Locate the cell with the specified text and output its [x, y] center coordinate. 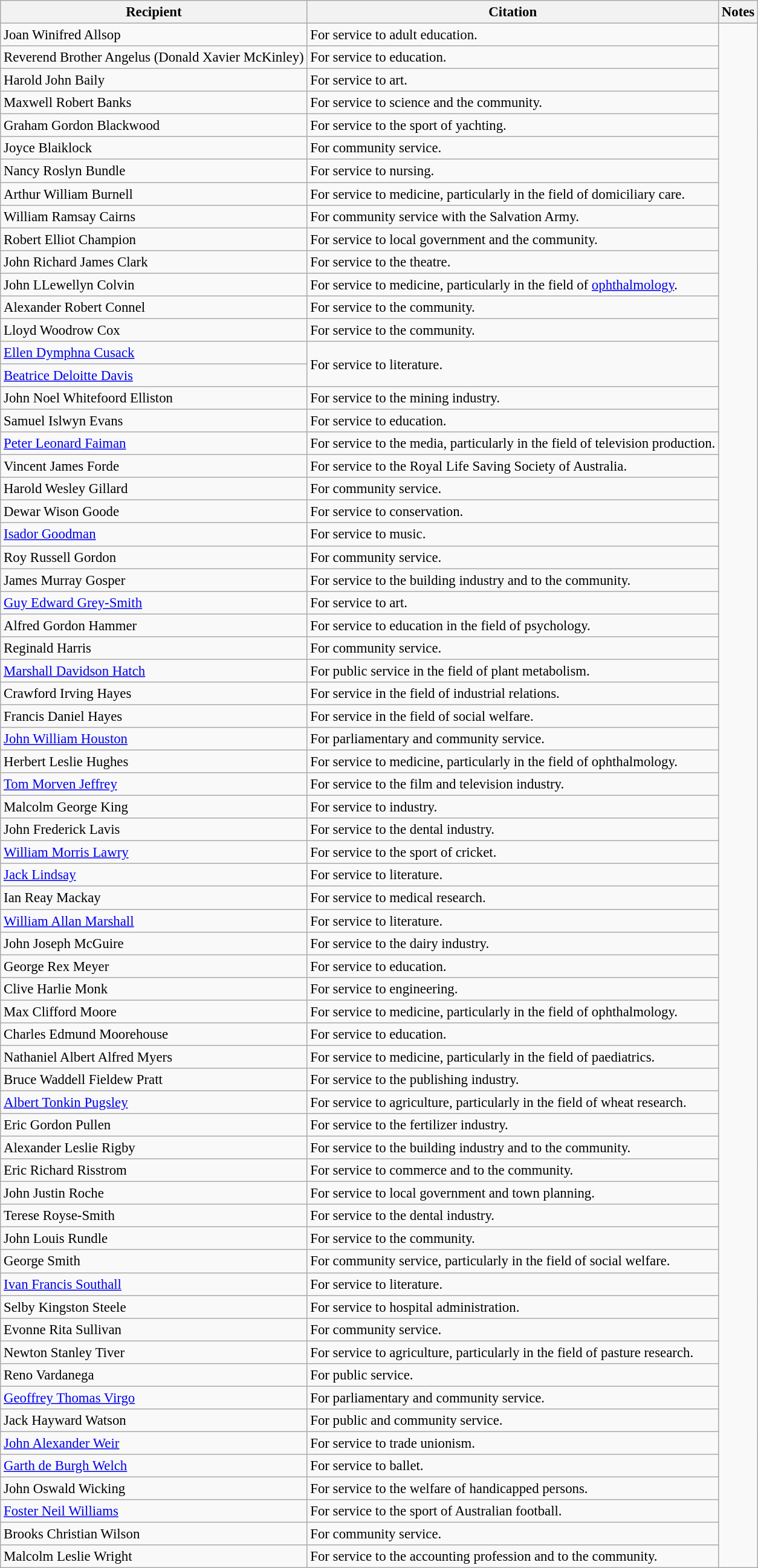
For service to the publishing industry. [513, 1080]
Newton Stanley Tiver [154, 1352]
For public and community service. [513, 1421]
Herbert Leslie Hughes [154, 762]
For service to agriculture, particularly in the field of wheat research. [513, 1102]
For service to the sport of Australian football. [513, 1511]
For service to local government and the community. [513, 239]
William Allan Marshall [154, 921]
Beatrice Deloitte Davis [154, 375]
For service in the field of social welfare. [513, 716]
James Murray Gosper [154, 580]
For service to the dairy industry. [513, 943]
For service to the welfare of handicapped persons. [513, 1489]
Garth de Burgh Welch [154, 1466]
Francis Daniel Hayes [154, 716]
Bruce Waddell Fieldew Pratt [154, 1080]
John William Houston [154, 739]
Ivan Francis Southall [154, 1284]
Jack Lindsay [154, 876]
Samuel Islwyn Evans [154, 421]
Harold John Baily [154, 80]
John Richard James Clark [154, 262]
John Louis Rundle [154, 1239]
George Smith [154, 1262]
John Noel Whitefoord Elliston [154, 398]
William Ramsay Cairns [154, 216]
Reginald Harris [154, 648]
Jack Hayward Watson [154, 1421]
Maxwell Robert Banks [154, 103]
Robert Elliot Champion [154, 239]
For service to trade unionism. [513, 1443]
For service to the theatre. [513, 262]
John Justin Roche [154, 1193]
Roy Russell Gordon [154, 557]
For service to the fertilizer industry. [513, 1125]
Vincent James Forde [154, 466]
For service to music. [513, 535]
Eric Gordon Pullen [154, 1125]
For service to the film and television industry. [513, 784]
Alexander Robert Connel [154, 308]
For service to conservation. [513, 512]
For service to the Royal Life Saving Society of Australia. [513, 466]
For service to agriculture, particularly in the field of pasture research. [513, 1352]
Citation [513, 12]
Dewar Wison Goode [154, 512]
Selby Kingston Steele [154, 1307]
Reverend Brother Angelus (Donald Xavier McKinley) [154, 57]
For service to ballet. [513, 1466]
Geoffrey Thomas Virgo [154, 1398]
For public service in the field of plant metabolism. [513, 671]
For service to commerce and to the community. [513, 1170]
Alexander Leslie Rigby [154, 1148]
Joyce Blaiklock [154, 148]
For service to adult education. [513, 35]
Crawford Irving Hayes [154, 694]
Notes [739, 12]
For service to nursing. [513, 171]
For service to the sport of cricket. [513, 853]
Brooks Christian Wilson [154, 1534]
John Frederick Lavis [154, 830]
Marshall Davidson Hatch [154, 671]
For service to the media, particularly in the field of television production. [513, 444]
Foster Neil Williams [154, 1511]
For service to hospital administration. [513, 1307]
John LLewellyn Colvin [154, 285]
Arthur William Burnell [154, 194]
Lloyd Woodrow Cox [154, 330]
Joan Winifred Allsop [154, 35]
Graham Gordon Blackwood [154, 126]
Max Clifford Moore [154, 1011]
Terese Royse-Smith [154, 1216]
For service to science and the community. [513, 103]
Guy Edward Grey-Smith [154, 602]
Eric Richard Risstrom [154, 1170]
For public service. [513, 1375]
John Alexander Weir [154, 1443]
John Oswald Wicking [154, 1489]
For service in the field of industrial relations. [513, 694]
Tom Morven Jeffrey [154, 784]
Isador Goodman [154, 535]
Nathaniel Albert Alfred Myers [154, 1057]
Malcolm George King [154, 807]
Malcolm Leslie Wright [154, 1557]
Clive Harlie Monk [154, 989]
Albert Tonkin Pugsley [154, 1102]
Alfred Gordon Hammer [154, 625]
Charles Edmund Moorehouse [154, 1034]
Nancy Roslyn Bundle [154, 171]
For service to education in the field of psychology. [513, 625]
Reno Vardanega [154, 1375]
George Rex Meyer [154, 966]
For service to medicine, particularly in the field of paediatrics. [513, 1057]
For service to local government and town planning. [513, 1193]
For community service, particularly in the field of social welfare. [513, 1262]
For service to the accounting profession and to the community. [513, 1557]
For service to the sport of yachting. [513, 126]
For community service with the Salvation Army. [513, 216]
Recipient [154, 12]
For service to the mining industry. [513, 398]
For service to medicine, particularly in the field of domiciliary care. [513, 194]
Ian Reay Mackay [154, 898]
Ellen Dymphna Cusack [154, 353]
Harold Wesley Gillard [154, 489]
John Joseph McGuire [154, 943]
Peter Leonard Faiman [154, 444]
Evonne Rita Sullivan [154, 1329]
For service to medical research. [513, 898]
William Morris Lawry [154, 853]
For service to industry. [513, 807]
For service to engineering. [513, 989]
